Scan for the cell matching the given text and deliver its [x, y] coordinate at center. 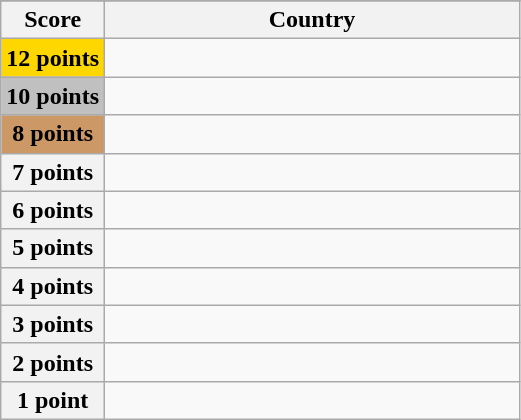
2 points [53, 362]
5 points [53, 248]
12 points [53, 58]
Score [53, 20]
Country [312, 20]
7 points [53, 172]
1 point [53, 400]
10 points [53, 96]
6 points [53, 210]
3 points [53, 324]
4 points [53, 286]
8 points [53, 134]
